Identify which cell holds the provided text, then report its [X, Y] central coordinate. 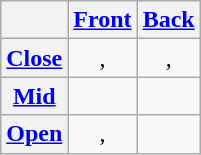
Mid [34, 96]
Back [168, 20]
Front [102, 20]
Close [34, 58]
Open [34, 134]
